Search for the cell housing the specified text and yield its [X, Y] center coordinate. 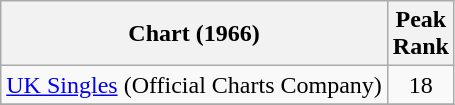
UK Singles (Official Charts Company) [194, 85]
18 [420, 85]
Chart (1966) [194, 34]
PeakRank [420, 34]
